Capture the cell that displays the provided text and extract its (x, y) central coordinate. 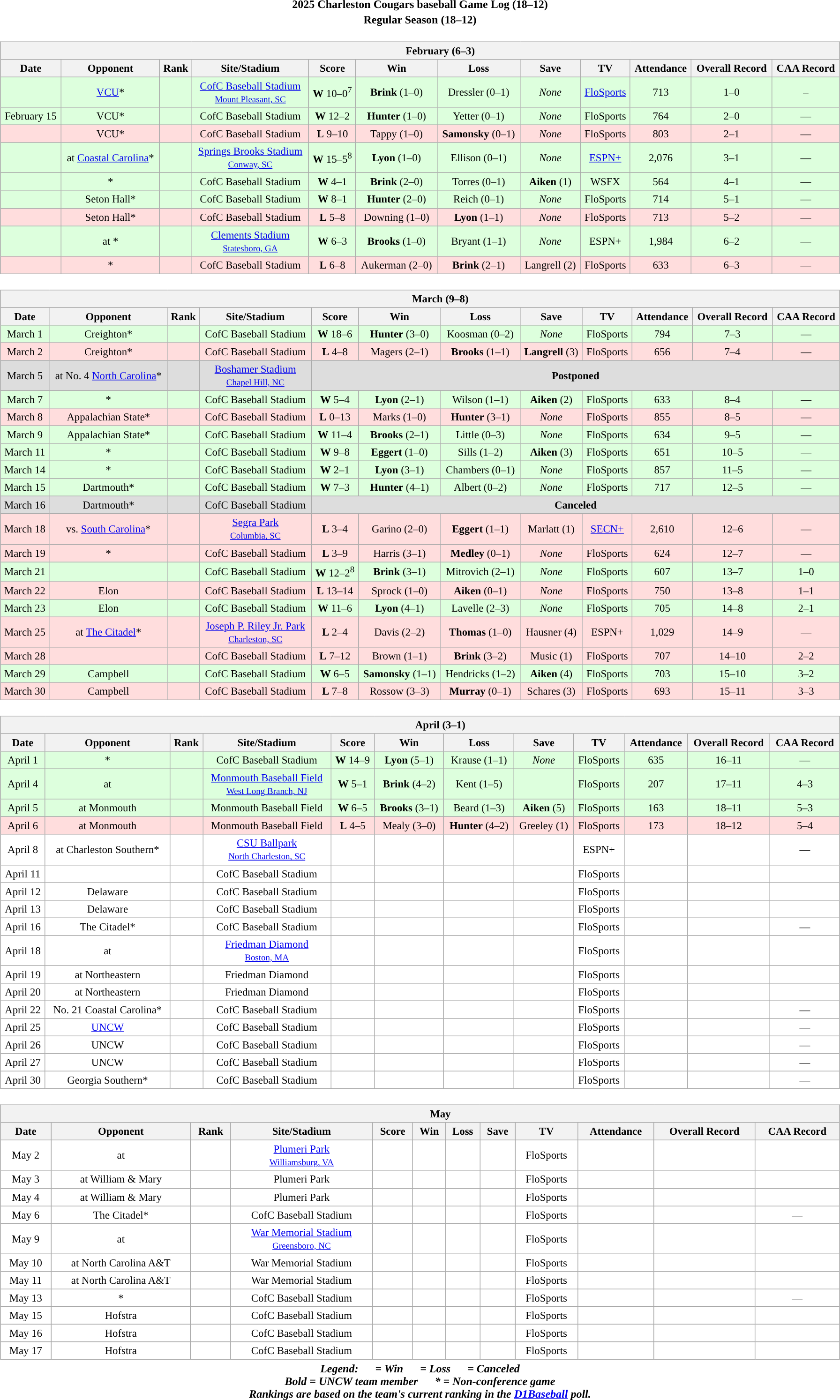
17–11 (728, 785)
1,984 (660, 241)
W 6–3 (333, 241)
12–6 (732, 529)
Canceled (576, 505)
March 7 (25, 399)
Yetter (0–1) (478, 116)
Chambers (0–1) (480, 470)
Langrell (3) (551, 352)
Segra ParkColumbia, SC (255, 529)
May 15 (26, 1316)
Albert (0–2) (480, 487)
Aiken (4) (551, 674)
Downing (1–0) (397, 217)
Torres (0–1) (478, 182)
2,076 (660, 157)
Eggert (1–1) (480, 529)
Lyon (3–1) (399, 470)
207 (656, 785)
Boshamer StadiumChapel Hill, NC (255, 376)
April 1 (23, 760)
March 8 (25, 417)
Dressler (0–1) (478, 92)
13–8 (732, 591)
Aiken (2) (551, 399)
W 9–8 (335, 452)
Mitrovich (2–1) (480, 572)
L 13–14 (335, 591)
13–7 (732, 572)
Aiken (0–1) (480, 591)
Hunter (2–0) (397, 199)
April 19 (23, 974)
Hunter (3–1) (480, 417)
Krause (1–1) (479, 760)
March 29 (25, 674)
3–3 (806, 691)
Koosman (0–2) (480, 334)
April 16 (23, 927)
May 9 (26, 1238)
Brooks (3–1) (409, 808)
May 3 (26, 1179)
W 4–1 (333, 182)
April 25 (23, 1027)
11–5 (732, 470)
Brink (2–0) (397, 182)
W 8–1 (333, 199)
March 22 (25, 591)
Langrell (2) (550, 265)
Mealy (3–0) (409, 826)
14–9 (732, 632)
CSU BallparkNorth Charleston, SC (267, 849)
Joseph P. Riley Jr. ParkCharleston, SC (255, 632)
L 4–5 (352, 826)
Clements StadiumStatesboro, GA (250, 241)
March 25 (25, 632)
W 14–9 (352, 760)
16–11 (728, 760)
Aiken (5) (544, 808)
W 12–28 (335, 572)
Little (0–3) (480, 434)
2,610 (662, 529)
4–1 (732, 182)
March 30 (25, 691)
W 18–6 (335, 334)
8–5 (732, 417)
Medley (0–1) (480, 553)
Hunter (4–1) (399, 487)
May 11 (26, 1280)
2–2 (806, 656)
Tappy (1–0) (397, 134)
May (420, 1114)
at No. 4 North Carolina* (108, 376)
750 (662, 591)
18–12 (728, 826)
April 26 (23, 1045)
L 7–8 (335, 691)
May 13 (26, 1298)
Monmouth Baseball FieldWest Long Branch, NJ (267, 785)
Aiken (1) (550, 182)
Brink (3–1) (399, 572)
634 (662, 434)
L 5–8 (333, 217)
693 (662, 691)
No. 21 Coastal Carolina* (107, 1010)
Aukerman (2–0) (397, 265)
Kent (1–5) (479, 785)
Plumeri ParkWilliamsburg, VA (301, 1156)
May 17 (26, 1351)
Hunter (3–0) (399, 334)
705 (662, 608)
9–5 (732, 434)
Davis (2–2) (399, 632)
May 10 (26, 1263)
at Coastal Carolina* (110, 157)
W 12–2 (333, 116)
Murray (0–1) (480, 691)
857 (662, 470)
764 (660, 116)
Aiken (3) (551, 452)
at Charleston Southern* (107, 849)
651 (662, 452)
L 9–10 (333, 134)
Hunter (1–0) (397, 116)
6–3 (732, 265)
12–7 (732, 553)
Beard (1–3) (479, 808)
April 4 (23, 785)
February (6–3) (420, 51)
March 9 (25, 434)
Brooks (1–1) (480, 352)
Georgia Southern* (107, 1080)
714 (660, 199)
Harris (3–1) (399, 553)
April 27 (23, 1063)
Brooks (1–0) (397, 241)
W 10–07 (333, 92)
April 30 (23, 1080)
April (3–1) (420, 725)
607 (662, 572)
March 18 (25, 529)
Reich (0–1) (478, 199)
– (805, 92)
Rossow (3–3) (399, 691)
Bryant (1–1) (478, 241)
May 4 (26, 1197)
at The Citadel* (108, 632)
March 16 (25, 505)
April 11 (23, 874)
L 0–13 (335, 417)
L 3–4 (335, 529)
March 14 (25, 470)
5–1 (732, 199)
7–4 (732, 352)
Ellison (0–1) (478, 157)
March 11 (25, 452)
Lyon (4–1) (399, 608)
Marlatt (1) (551, 529)
L 7–12 (335, 656)
5–2 (732, 217)
635 (656, 760)
Schares (3) (551, 691)
February 15 (31, 116)
8–4 (732, 399)
Eggert (1–0) (399, 452)
1,029 (662, 632)
W 5–1 (352, 785)
March 28 (25, 656)
Magers (2–1) (399, 352)
Brink (3–2) (480, 656)
Thomas (1–0) (480, 632)
May 6 (26, 1215)
Hunter (4–2) (479, 826)
564 (660, 182)
717 (662, 487)
April 5 (23, 808)
Brink (4–2) (409, 785)
Friedman DiamondBoston, MA (267, 951)
12–5 (732, 487)
3–1 (732, 157)
March (9–8) (420, 299)
3–2 (806, 674)
April 20 (23, 992)
vs. South Carolina* (108, 529)
163 (656, 808)
Postponed (576, 376)
Sills (1–2) (480, 452)
W 5–4 (335, 399)
L 4–8 (335, 352)
7–3 (732, 334)
March 21 (25, 572)
794 (662, 334)
L 6–8 (333, 265)
CofC Baseball StadiumMount Pleasant, SC (250, 92)
Samonsky (0–1) (478, 134)
Samonsky (1–1) (399, 674)
April 6 (23, 826)
W 15–58 (333, 157)
18–11 (728, 808)
Sprock (1–0) (399, 591)
5–4 (805, 826)
Lyon (5–1) (409, 760)
14–10 (732, 656)
15–11 (732, 691)
W 11–6 (335, 608)
March 5 (25, 376)
Brink (2–1) (478, 265)
March 2 (25, 352)
1–1 (806, 591)
14–8 (732, 608)
W 2–1 (335, 470)
Brink (1–0) (397, 92)
4–3 (805, 785)
707 (662, 656)
803 (660, 134)
Hausner (4) (551, 632)
624 (662, 553)
5–3 (805, 808)
March 15 (25, 487)
April 22 (23, 1010)
April 12 (23, 891)
Wilson (1–1) (480, 399)
April 18 (23, 951)
April 8 (23, 849)
WSFX (605, 182)
March 23 (25, 608)
May 16 (26, 1333)
Lavelle (2–3) (480, 608)
April 13 (23, 909)
Brown (1–1) (399, 656)
2–0 (732, 116)
Springs Brooks StadiumConway, SC (250, 157)
Marks (1–0) (399, 417)
L 2–4 (335, 632)
L 3–9 (335, 553)
Lyon (1–0) (397, 157)
SECN+ (607, 529)
656 (662, 352)
10–5 (732, 452)
March 19 (25, 553)
173 (656, 826)
W 11–4 (335, 434)
6–2 (732, 241)
May 2 (26, 1156)
W 7–3 (335, 487)
March 1 (25, 334)
855 (662, 417)
Greeley (1) (544, 826)
Lyon (2–1) (399, 399)
Lyon (1–1) (478, 217)
Music (1) (551, 656)
703 (662, 674)
Hendricks (1–2) (480, 674)
at * (110, 241)
War Memorial StadiumGreensboro, NC (301, 1238)
Garino (2–0) (399, 529)
15–10 (732, 674)
Brooks (2–1) (399, 434)
